Output the (x, y) coordinate of the center of the cell containing the given text.  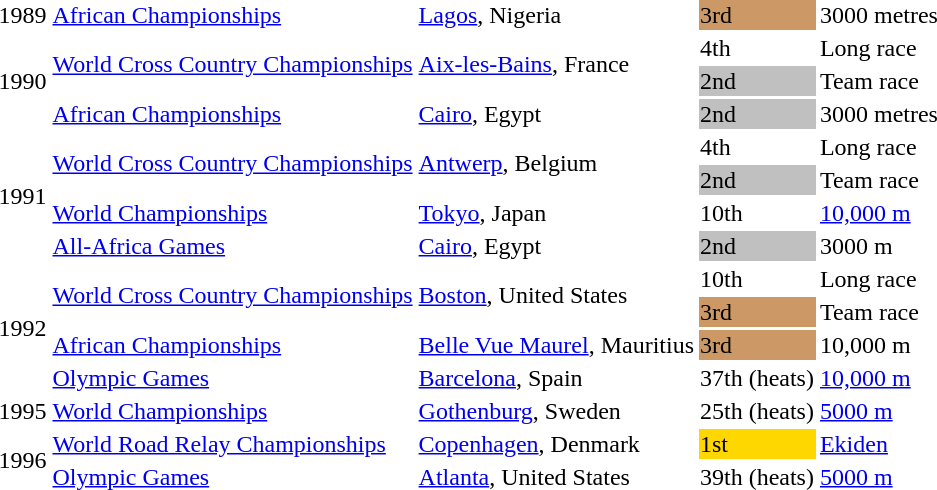
Gothenburg, Sweden (556, 411)
Boston, United States (556, 296)
Barcelona, Spain (556, 378)
World Road Relay Championships (232, 444)
All-Africa Games (232, 246)
Lagos, Nigeria (556, 15)
Belle Vue Maurel, Mauritius (556, 345)
Aix-les-Bains, France (556, 64)
Copenhagen, Denmark (556, 444)
Olympic Games (232, 378)
25th (heats) (756, 411)
37th (heats) (756, 378)
1st (756, 444)
Tokyo, Japan (556, 213)
Antwerp, Belgium (556, 164)
